Detect which cell encompasses the target text, then output its [X, Y] center coordinate. 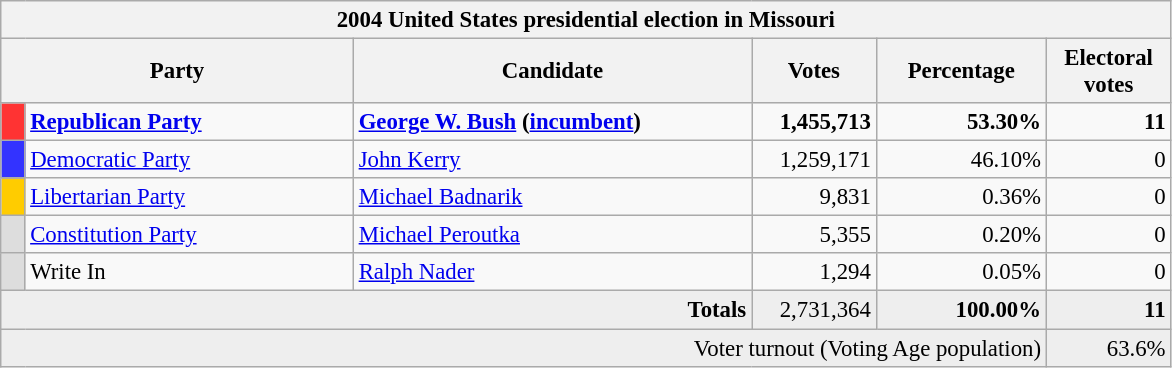
Democratic Party [189, 160]
Ralph Nader [552, 273]
100.00% [961, 310]
46.10% [961, 160]
John Kerry [552, 160]
Votes [814, 72]
Michael Peroutka [552, 235]
Constitution Party [189, 235]
Electoral votes [1108, 72]
Libertarian Party [189, 197]
1,259,171 [814, 160]
0.05% [961, 273]
Write In [189, 273]
Voter turnout (Voting Age population) [524, 348]
1,455,713 [814, 122]
0.36% [961, 197]
Candidate [552, 72]
Party [178, 72]
1,294 [814, 273]
5,355 [814, 235]
2004 United States presidential election in Missouri [586, 20]
Totals [376, 310]
George W. Bush (incumbent) [552, 122]
63.6% [1108, 348]
2,731,364 [814, 310]
Republican Party [189, 122]
Percentage [961, 72]
0.20% [961, 235]
9,831 [814, 197]
53.30% [961, 122]
Michael Badnarik [552, 197]
